Locate the cell with the specified text and output its [x, y] center coordinate. 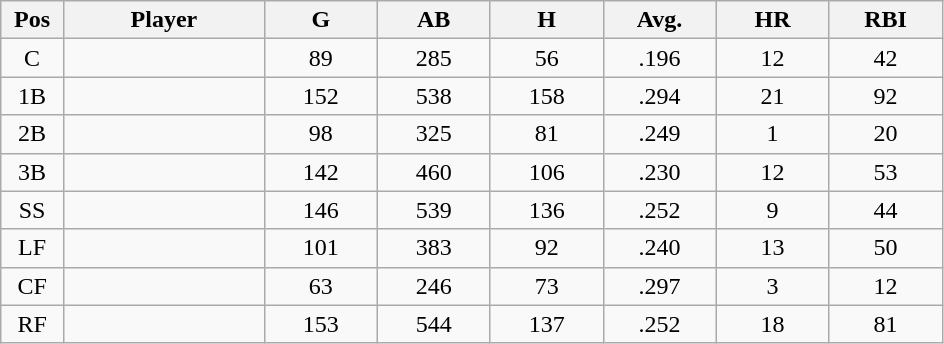
73 [546, 286]
RF [32, 324]
158 [546, 96]
460 [434, 172]
.240 [660, 248]
LF [32, 248]
89 [320, 58]
13 [772, 248]
Pos [32, 20]
383 [434, 248]
HR [772, 20]
98 [320, 134]
50 [886, 248]
325 [434, 134]
106 [546, 172]
539 [434, 210]
20 [886, 134]
Avg. [660, 20]
Player [164, 20]
152 [320, 96]
.230 [660, 172]
146 [320, 210]
3 [772, 286]
G [320, 20]
9 [772, 210]
3B [32, 172]
CF [32, 286]
AB [434, 20]
285 [434, 58]
.294 [660, 96]
56 [546, 58]
18 [772, 324]
53 [886, 172]
63 [320, 286]
137 [546, 324]
153 [320, 324]
544 [434, 324]
2B [32, 134]
44 [886, 210]
42 [886, 58]
136 [546, 210]
RBI [886, 20]
142 [320, 172]
246 [434, 286]
101 [320, 248]
H [546, 20]
21 [772, 96]
1B [32, 96]
1 [772, 134]
.249 [660, 134]
.297 [660, 286]
538 [434, 96]
SS [32, 210]
C [32, 58]
.196 [660, 58]
